Search for the cell housing the specified text and yield its [X, Y] center coordinate. 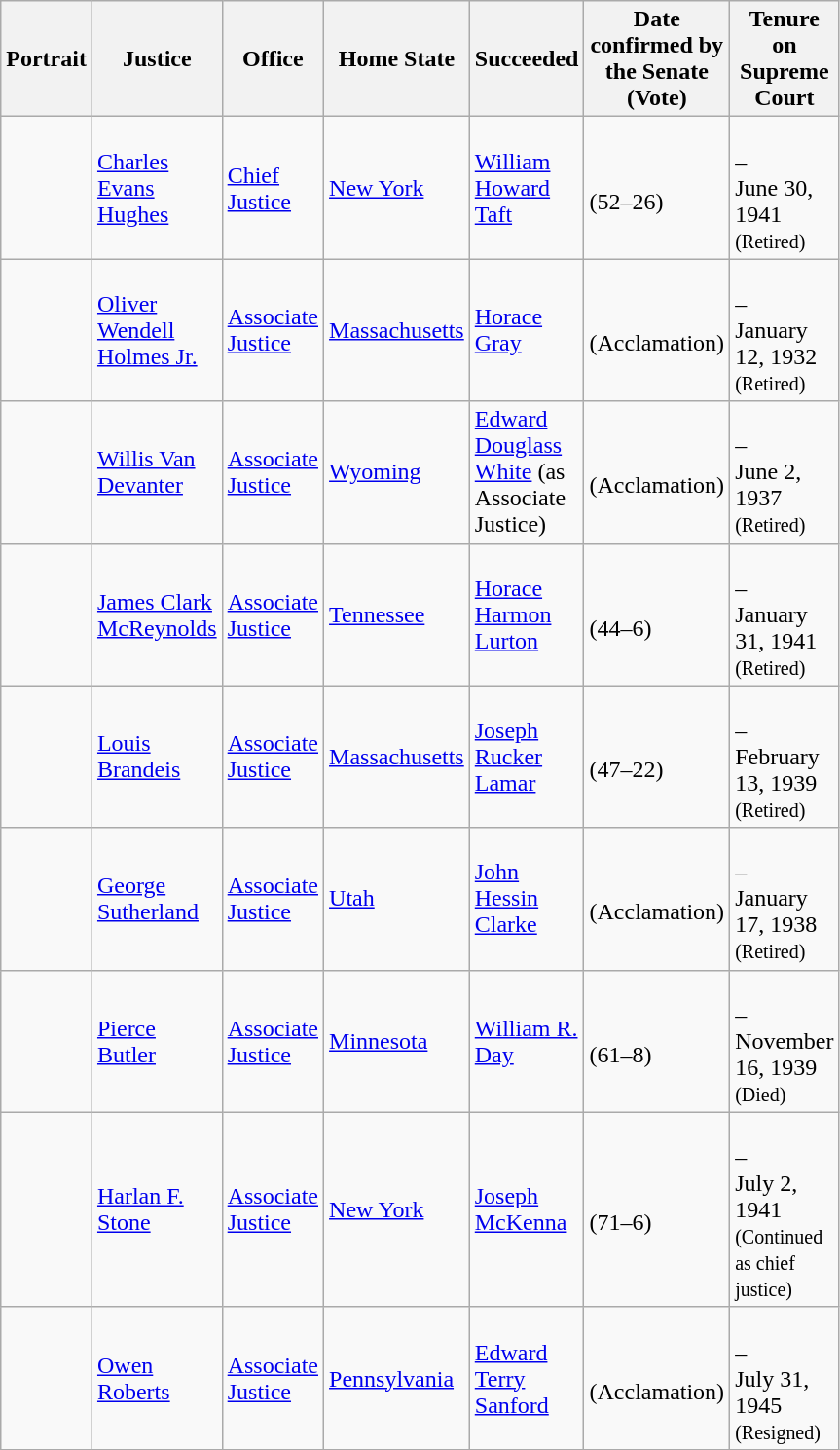
(52–26) [657, 188]
Date confirmed by the Senate(Vote) [657, 58]
Chief Justice [273, 188]
William R. Day [527, 1041]
–January 31, 1941(Retired) [785, 614]
Utah [397, 899]
Pierce Butler [157, 1041]
Wyoming [397, 472]
–June 2, 1937(Retired) [785, 472]
Charles Evans Hughes [157, 188]
Harlan F. Stone [157, 1209]
–February 13, 1939(Retired) [785, 757]
Joseph McKenna [527, 1209]
William Howard Taft [527, 188]
–January 17, 1938(Retired) [785, 899]
Edward Douglass White (as Associate Justice) [527, 472]
George Sutherland [157, 899]
Edward Terry Sanford [527, 1378]
–January 12, 1932(Retired) [785, 330]
Willis Van Devanter [157, 472]
Office [273, 58]
Minnesota [397, 1041]
Pennsylvania [397, 1378]
(47–22) [657, 757]
Joseph Rucker Lamar [527, 757]
Succeeded [527, 58]
(44–6) [657, 614]
–June 30, 1941(Retired) [785, 188]
Horace Gray [527, 330]
(61–8) [657, 1041]
Home State [397, 58]
Tennessee [397, 614]
–July 31, 1945(Resigned) [785, 1378]
Portrait [47, 58]
Tenure on Supreme Court [785, 58]
Owen Roberts [157, 1378]
–November 16, 1939(Died) [785, 1041]
–July 2, 1941(Continued as chief justice) [785, 1209]
Oliver Wendell Holmes Jr. [157, 330]
Justice [157, 58]
John Hessin Clarke [527, 899]
(71–6) [657, 1209]
Horace Harmon Lurton [527, 614]
James Clark McReynolds [157, 614]
Louis Brandeis [157, 757]
